Determine the [x, y] coordinate at the center of the cell enclosing the given text.  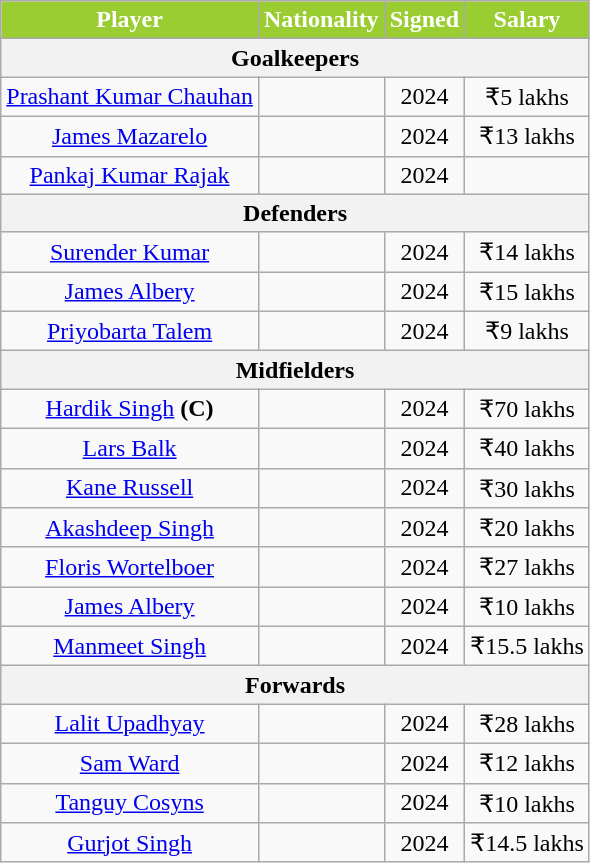
Midfielders [296, 370]
Tanguy Cosyns [130, 803]
₹40 lakhs [528, 448]
Manmeet Singh [130, 646]
₹15 lakhs [528, 292]
Goalkeepers [296, 58]
₹15.5 lakhs [528, 646]
Nationality [321, 20]
Hardik Singh (C) [130, 409]
₹12 lakhs [528, 763]
Gurjot Singh [130, 843]
₹20 lakhs [528, 528]
James Mazarelo [130, 136]
₹70 lakhs [528, 409]
₹27 lakhs [528, 567]
Salary [528, 20]
Pankaj Kumar Rajak [130, 175]
₹28 lakhs [528, 724]
Floris Wortelboer [130, 567]
Lalit Upadhyay [130, 724]
₹5 lakhs [528, 97]
Signed [424, 20]
Player [130, 20]
₹14 lakhs [528, 252]
₹14.5 lakhs [528, 843]
Lars Balk [130, 448]
Defenders [296, 213]
₹30 lakhs [528, 488]
Sam Ward [130, 763]
Priyobarta Talem [130, 331]
Kane Russell [130, 488]
Prashant Kumar Chauhan [130, 97]
₹13 lakhs [528, 136]
Surender Kumar [130, 252]
Forwards [296, 685]
₹9 lakhs [528, 331]
Akashdeep Singh [130, 528]
